Return the [X, Y] coordinate for the center point of the cell that contains the specified text.  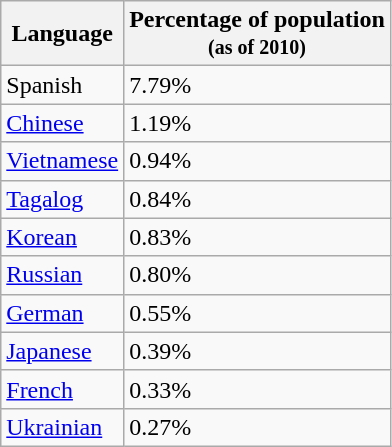
Korean [62, 237]
Chinese [62, 123]
French [62, 389]
0.94% [258, 161]
0.33% [258, 389]
Vietnamese [62, 161]
0.80% [258, 275]
Russian [62, 275]
Language [62, 34]
Japanese [62, 351]
1.19% [258, 123]
0.27% [258, 427]
7.79% [258, 85]
0.84% [258, 199]
Percentage of population(as of 2010) [258, 34]
0.55% [258, 313]
German [62, 313]
Spanish [62, 85]
0.83% [258, 237]
Ukrainian [62, 427]
0.39% [258, 351]
Tagalog [62, 199]
